Pinpoint the cell where the given text exists, returning its (x, y) midpoint coordinate. 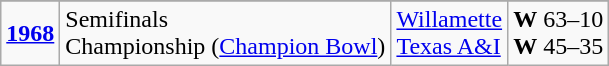
WillametteTexas A&I (450, 34)
W 63–10W 45–35 (558, 34)
1968 (30, 34)
SemifinalsChampionship (Champion Bowl) (226, 34)
